Extract the (x, y) coordinate from the center of the cell holding the provided text.  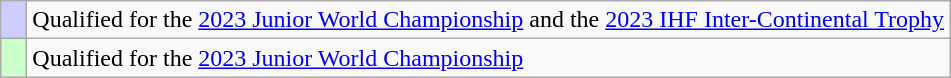
Qualified for the 2023 Junior World Championship (488, 58)
Qualified for the 2023 Junior World Championship and the 2023 IHF Inter-Continental Trophy (488, 20)
